Provide the (x, y) coordinate of the cell's center where the given text is located.  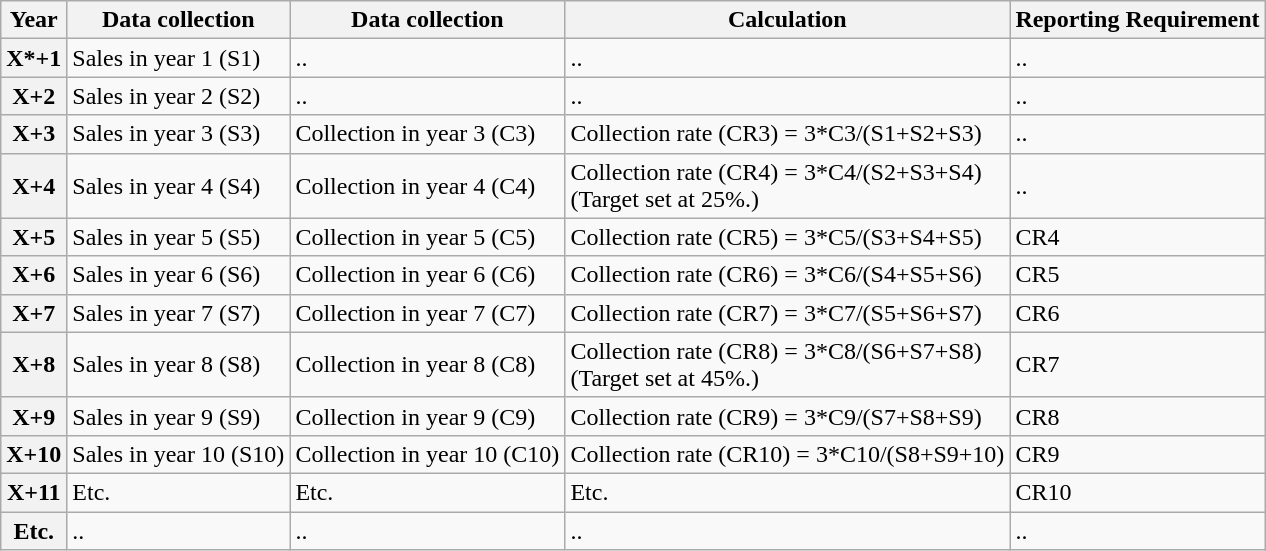
Sales in year 5 (S5) (178, 237)
Collection rate (CR4) = 3*C4/(S2+S3+S4)(Target set at 25%.) (788, 186)
X+2 (34, 96)
Collection rate (CR7) = 3*C7/(S5+S6+S7) (788, 313)
CR9 (1138, 454)
Collection in year 6 (C6) (428, 275)
Collection in year 4 (C4) (428, 186)
X+10 (34, 454)
X*+1 (34, 58)
X+7 (34, 313)
X+3 (34, 134)
Sales in year 7 (S7) (178, 313)
Collection in year 9 (C9) (428, 416)
Collection rate (CR9) = 3*C9/(S7+S8+S9) (788, 416)
X+6 (34, 275)
Sales in year 3 (S3) (178, 134)
Sales in year 9 (S9) (178, 416)
Sales in year 1 (S1) (178, 58)
Collection rate (CR8) = 3*C8/(S6+S7+S8)(Target set at 45%.) (788, 364)
Calculation (788, 20)
Sales in year 10 (S10) (178, 454)
Sales in year 2 (S2) (178, 96)
CR6 (1138, 313)
CR8 (1138, 416)
Collection in year 8 (C8) (428, 364)
Sales in year 8 (S8) (178, 364)
CR7 (1138, 364)
X+5 (34, 237)
Reporting Requirement (1138, 20)
Collection rate (CR5) = 3*C5/(S3+S4+S5) (788, 237)
Collection in year 7 (C7) (428, 313)
Sales in year 6 (S6) (178, 275)
CR5 (1138, 275)
Collection rate (CR10) = 3*C10/(S8+S9+10) (788, 454)
Collection in year 10 (C10) (428, 454)
Collection rate (CR6) = 3*C6/(S4+S5+S6) (788, 275)
CR10 (1138, 492)
Collection in year 3 (C3) (428, 134)
X+8 (34, 364)
Sales in year 4 (S4) (178, 186)
X+4 (34, 186)
Year (34, 20)
Collection rate (CR3) = 3*C3/(S1+S2+S3) (788, 134)
X+11 (34, 492)
Collection in year 5 (C5) (428, 237)
CR4 (1138, 237)
X+9 (34, 416)
